Identify which cell holds the provided text, then report its [X, Y] central coordinate. 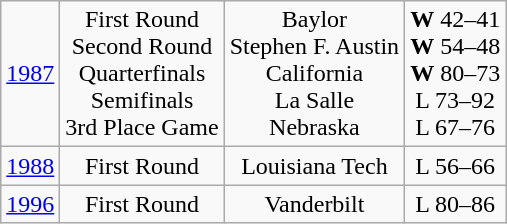
1996 [30, 204]
First RoundSecond RoundQuarterfinalsSemifinals3rd Place Game [142, 74]
Louisiana Tech [314, 166]
L 56–66 [456, 166]
Vanderbilt [314, 204]
BaylorStephen F. AustinCaliforniaLa SalleNebraska [314, 74]
L 80–86 [456, 204]
1987 [30, 74]
1988 [30, 166]
W 42–41W 54–48W 80–73L 73–92L 67–76 [456, 74]
